Output the [X, Y] coordinate of the center of the cell containing the given text.  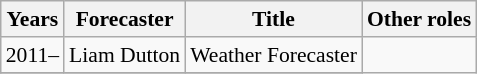
2011– [32, 55]
Title [274, 19]
Years [32, 19]
Weather Forecaster [274, 55]
Forecaster [124, 19]
Liam Dutton [124, 55]
Other roles [419, 19]
